Provide the [x, y] coordinate of the cell's center where the given text is located.  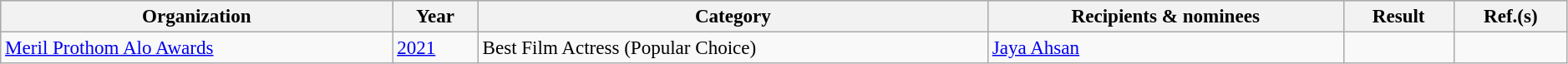
Jaya Ahsan [1165, 48]
Organization [197, 17]
Category [733, 17]
Meril Prothom Alo Awards [197, 48]
Recipients & nominees [1165, 17]
Result [1398, 17]
Year [435, 17]
Best Film Actress (Popular Choice) [733, 48]
Ref.(s) [1510, 17]
2021 [435, 48]
